Pinpoint the cell where the given text exists, returning its [x, y] midpoint coordinate. 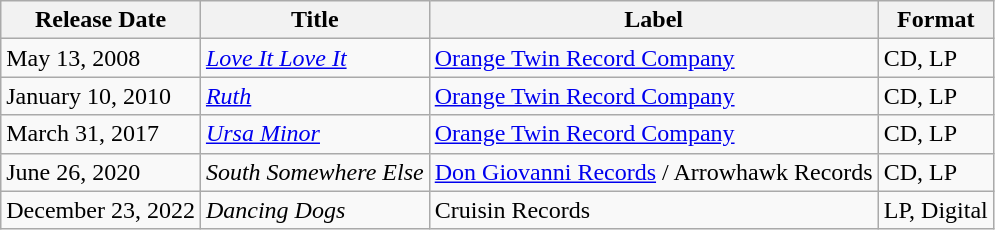
Title [314, 20]
Release Date [101, 20]
Cruisin Records [654, 210]
Ursa Minor [314, 134]
March 31, 2017 [101, 134]
Dancing Dogs [314, 210]
May 13, 2008 [101, 58]
South Somewhere Else [314, 172]
LP, Digital [936, 210]
Love It Love It [314, 58]
Format [936, 20]
Ruth [314, 96]
June 26, 2020 [101, 172]
Don Giovanni Records / Arrowhawk Records [654, 172]
Label [654, 20]
December 23, 2022 [101, 210]
January 10, 2010 [101, 96]
